Output the [X, Y] coordinate of the center of the cell containing the given text.  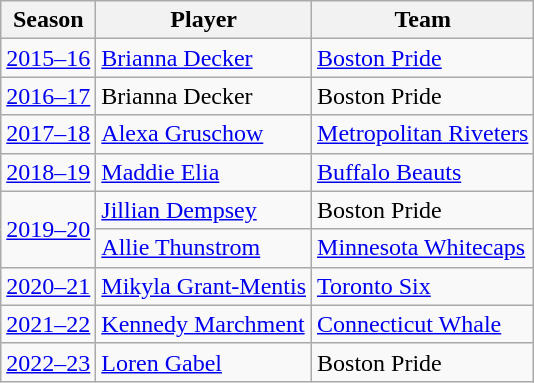
Minnesota Whitecaps [423, 248]
Jillian Dempsey [204, 210]
2020–21 [48, 286]
Kennedy Marchment [204, 324]
Loren Gabel [204, 362]
Maddie Elia [204, 172]
2016–17 [48, 96]
Toronto Six [423, 286]
Mikyla Grant-Mentis [204, 286]
Player [204, 20]
Metropolitan Riveters [423, 134]
Alexa Gruschow [204, 134]
2021–22 [48, 324]
Buffalo Beauts [423, 172]
Allie Thunstrom [204, 248]
2015–16 [48, 58]
2019–20 [48, 229]
Team [423, 20]
2022–23 [48, 362]
2018–19 [48, 172]
Connecticut Whale [423, 324]
Season [48, 20]
2017–18 [48, 134]
